Locate the cell with the specified text and output its (x, y) center coordinate. 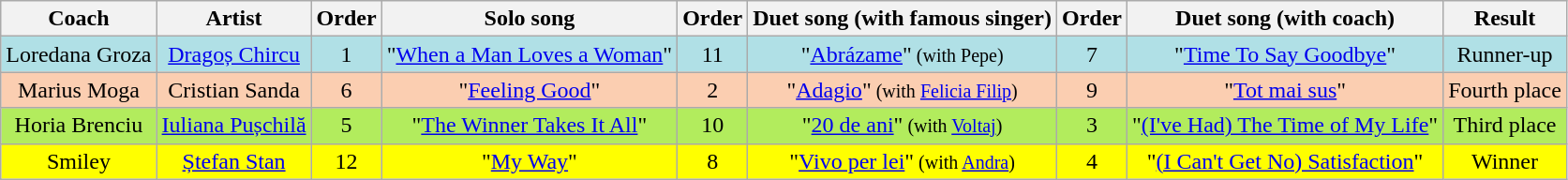
Ștefan Stan (234, 161)
Cristian Sanda (234, 90)
"Adagio" (with Felicia Filip) (903, 90)
7 (1091, 54)
Solo song (530, 19)
"Tot mai sus" (1286, 90)
12 (347, 161)
Fourth place (1505, 90)
5 (347, 126)
4 (1091, 161)
2 (712, 90)
Loredana Groza (79, 54)
"Time To Say Goodbye" (1286, 54)
"The Winner Takes It All" (530, 126)
"When a Man Loves a Woman" (530, 54)
"My Way" (530, 161)
Result (1505, 19)
8 (712, 161)
Duet song (with famous singer) (903, 19)
6 (347, 90)
Duet song (with coach) (1286, 19)
Marius Moga (79, 90)
Artist (234, 19)
11 (712, 54)
Smiley (79, 161)
3 (1091, 126)
"Abrázame" (with Pepe) (903, 54)
10 (712, 126)
Third place (1505, 126)
Horia Brenciu (79, 126)
Iuliana Pușchilă (234, 126)
1 (347, 54)
"Vivo per lei" (with Andra) (903, 161)
Dragoș Chircu (234, 54)
"20 de ani" (with Voltaj) (903, 126)
"(I've Had) The Time of My Life" (1286, 126)
"Feeling Good" (530, 90)
"(I Can't Get No) Satisfaction" (1286, 161)
Coach (79, 19)
Runner-up (1505, 54)
Winner (1505, 161)
9 (1091, 90)
